Search for the cell housing the specified text and yield its (x, y) center coordinate. 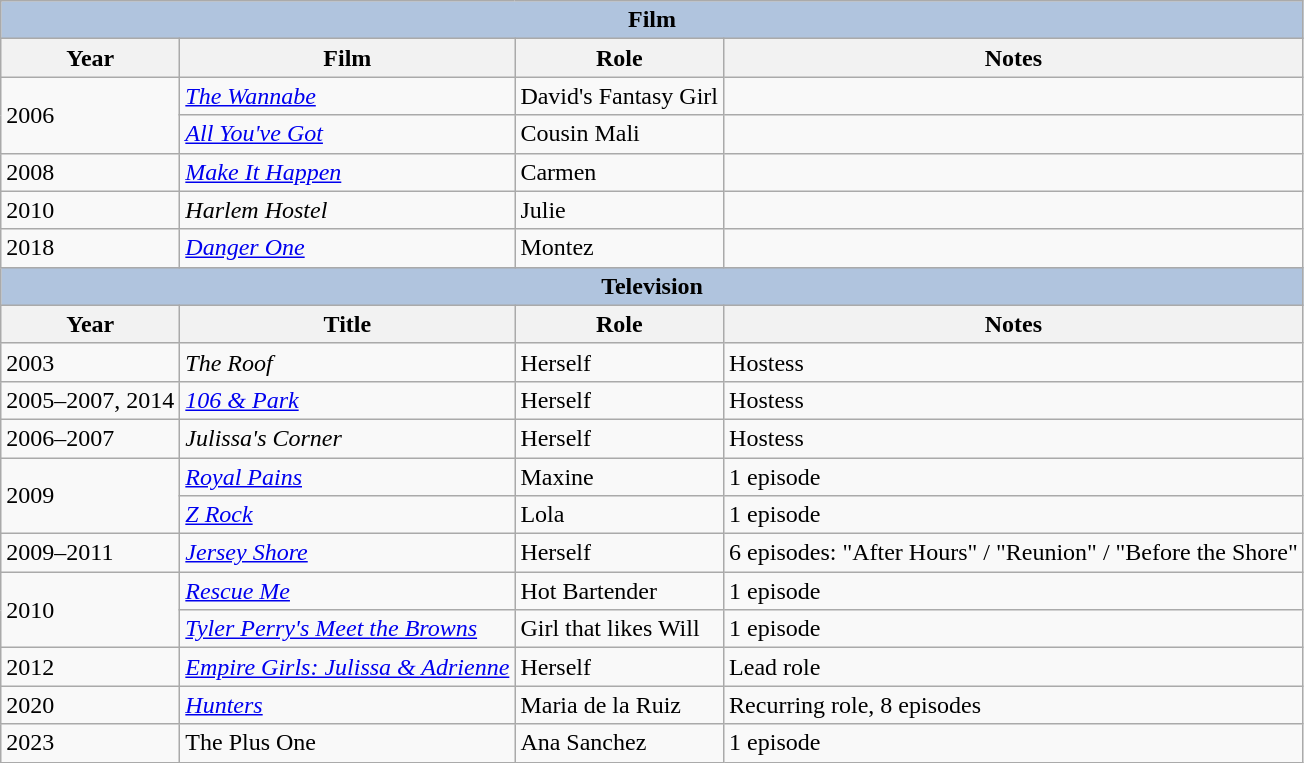
Maxine (620, 477)
Hot Bartender (620, 591)
Harlem Hostel (348, 210)
The Roof (348, 362)
Title (348, 324)
The Wannabe (348, 96)
2006–2007 (90, 438)
David's Fantasy Girl (620, 96)
2009 (90, 496)
Recurring role, 8 episodes (1014, 705)
2023 (90, 743)
Danger One (348, 248)
Maria de la Ruiz (620, 705)
Rescue Me (348, 591)
Julissa's Corner (348, 438)
All You've Got (348, 134)
Lola (620, 515)
Royal Pains (348, 477)
Tyler Perry's Meet the Browns (348, 629)
Ana Sanchez (620, 743)
Cousin Mali (620, 134)
Girl that likes Will (620, 629)
Jersey Shore (348, 553)
2006 (90, 115)
Lead role (1014, 667)
Julie (620, 210)
2003 (90, 362)
Hunters (348, 705)
Z Rock (348, 515)
106 & Park (348, 400)
Carmen (620, 172)
2005–2007, 2014 (90, 400)
Television (652, 286)
The Plus One (348, 743)
2012 (90, 667)
2020 (90, 705)
Montez (620, 248)
Make It Happen (348, 172)
Empire Girls: Julissa & Adrienne (348, 667)
2008 (90, 172)
6 episodes: "After Hours" / "Reunion" / "Before the Shore" (1014, 553)
2018 (90, 248)
2009–2011 (90, 553)
